Identify which cell holds the provided text, then report its [X, Y] central coordinate. 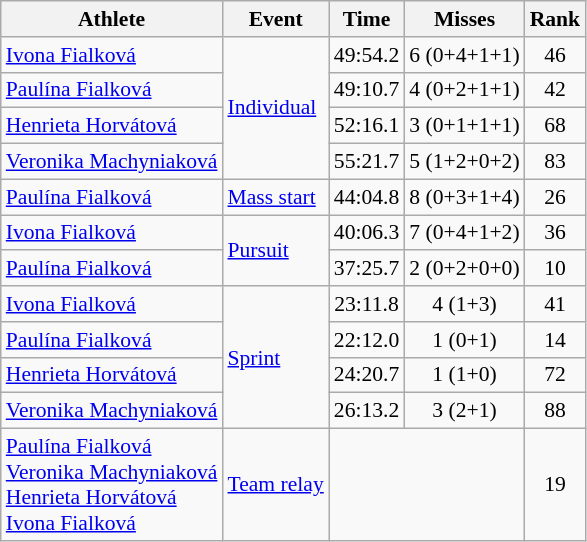
68 [556, 126]
1 (1+0) [464, 375]
Rank [556, 19]
52:16.1 [366, 126]
42 [556, 90]
10 [556, 269]
37:25.7 [366, 269]
19 [556, 485]
Event [275, 19]
Individual [275, 108]
36 [556, 233]
4 (1+3) [464, 304]
26:13.2 [366, 411]
Mass start [275, 197]
14 [556, 340]
22:12.0 [366, 340]
41 [556, 304]
88 [556, 411]
7 (0+4+1+2) [464, 233]
49:54.2 [366, 55]
55:21.7 [366, 162]
Team relay [275, 485]
23:11.8 [366, 304]
Time [366, 19]
Misses [464, 19]
1 (0+1) [464, 340]
Sprint [275, 357]
83 [556, 162]
Athlete [112, 19]
6 (0+4+1+1) [464, 55]
44:04.8 [366, 197]
3 (0+1+1+1) [464, 126]
46 [556, 55]
24:20.7 [366, 375]
5 (1+2+0+2) [464, 162]
Paulína FialkováVeronika MachyniakováHenrieta HorvátováIvona Fialková [112, 485]
26 [556, 197]
Pursuit [275, 250]
4 (0+2+1+1) [464, 90]
2 (0+2+0+0) [464, 269]
49:10.7 [366, 90]
72 [556, 375]
40:06.3 [366, 233]
3 (2+1) [464, 411]
8 (0+3+1+4) [464, 197]
